Identify which cell holds the provided text, then report its (X, Y) central coordinate. 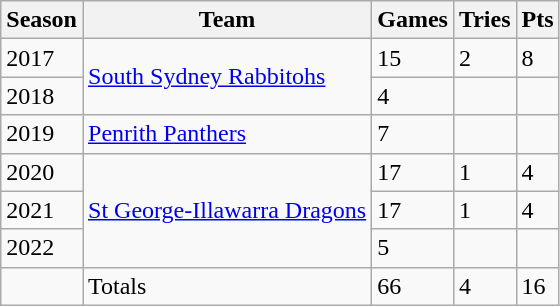
8 (538, 58)
Totals (226, 286)
16 (538, 286)
15 (413, 58)
2 (484, 58)
2019 (42, 134)
2017 (42, 58)
Season (42, 20)
Team (226, 20)
7 (413, 134)
Pts (538, 20)
5 (413, 248)
Tries (484, 20)
66 (413, 286)
Games (413, 20)
2021 (42, 210)
South Sydney Rabbitohs (226, 77)
Penrith Panthers (226, 134)
St George-Illawarra Dragons (226, 210)
2022 (42, 248)
2020 (42, 172)
2018 (42, 96)
